For the text-containing cell, return its midpoint in (x, y) coordinate format. 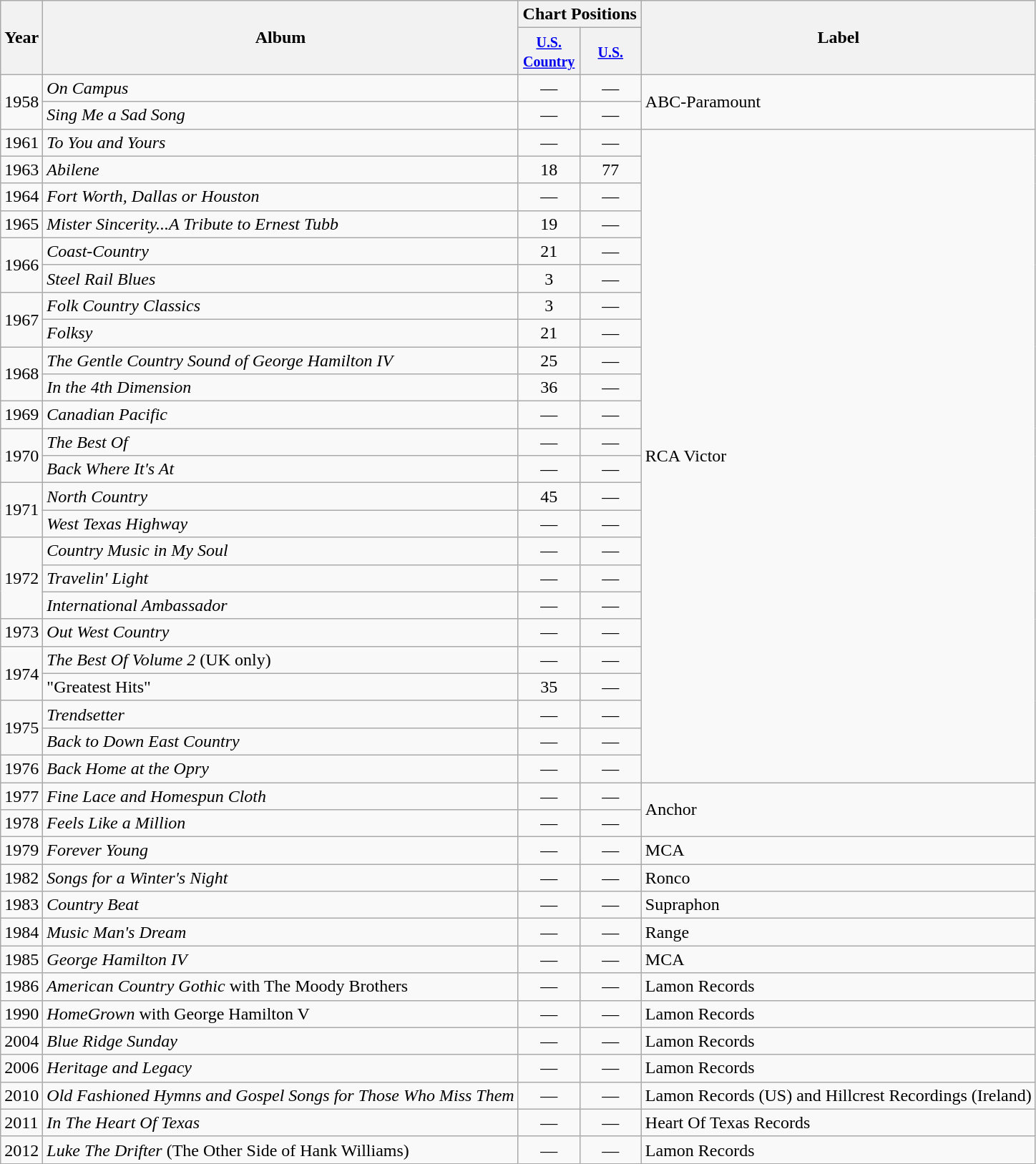
77 (610, 170)
1966 (21, 265)
1969 (21, 415)
Luke The Drifter (The Other Side of Hank Williams) (280, 1150)
ABC-Paramount (839, 102)
Blue Ridge Sunday (280, 1041)
1979 (21, 851)
1972 (21, 578)
Music Man's Dream (280, 932)
Folk Country Classics (280, 305)
International Ambassador (280, 605)
The Gentle Country Sound of George Hamilton IV (280, 360)
In the 4th Dimension (280, 388)
1963 (21, 170)
2006 (21, 1068)
2011 (21, 1123)
1986 (21, 987)
Folksy (280, 333)
2004 (21, 1041)
36 (549, 388)
The Best Of Volume 2 (UK only) (280, 660)
Forever Young (280, 851)
35 (549, 687)
1964 (21, 197)
1968 (21, 373)
Range (839, 932)
18 (549, 170)
Back to Down East Country (280, 741)
In The Heart Of Texas (280, 1123)
HomeGrown with George Hamilton V (280, 1014)
1985 (21, 959)
Heart Of Texas Records (839, 1123)
1976 (21, 768)
1967 (21, 319)
Coast-Country (280, 251)
To You and Yours (280, 142)
Country Music in My Soul (280, 551)
RCA Victor (839, 456)
Chart Positions (580, 14)
1983 (21, 905)
Country Beat (280, 905)
American Country Gothic with The Moody Brothers (280, 987)
1971 (21, 510)
1982 (21, 878)
1990 (21, 1014)
1961 (21, 142)
Back Home at the Opry (280, 768)
2010 (21, 1095)
"Greatest Hits" (280, 687)
Lamon Records (US) and Hillcrest Recordings (Ireland) (839, 1095)
Back Where It's At (280, 469)
West Texas Highway (280, 524)
1977 (21, 796)
Songs for a Winter's Night (280, 878)
Steel Rail Blues (280, 278)
Feels Like a Million (280, 823)
Old Fashioned Hymns and Gospel Songs for Those Who Miss Them (280, 1095)
Anchor (839, 810)
Abilene (280, 170)
Sing Me a Sad Song (280, 115)
1973 (21, 632)
45 (549, 497)
U.S. (610, 52)
Fine Lace and Homespun Cloth (280, 796)
25 (549, 360)
Year (21, 37)
Fort Worth, Dallas or Houston (280, 197)
1978 (21, 823)
19 (549, 224)
Out West Country (280, 632)
Supraphon (839, 905)
North Country (280, 497)
1975 (21, 728)
1958 (21, 102)
On Campus (280, 88)
Mister Sincerity...A Tribute to Ernest Tubb (280, 224)
Heritage and Legacy (280, 1068)
Album (280, 37)
George Hamilton IV (280, 959)
1984 (21, 932)
1965 (21, 224)
2012 (21, 1150)
U.S. Country (549, 52)
The Best Of (280, 442)
Canadian Pacific (280, 415)
Label (839, 37)
Trendsetter (280, 714)
1970 (21, 456)
1974 (21, 673)
Travelin' Light (280, 578)
Ronco (839, 878)
